Determine the (X, Y) coordinate at the center of the cell enclosing the given text.  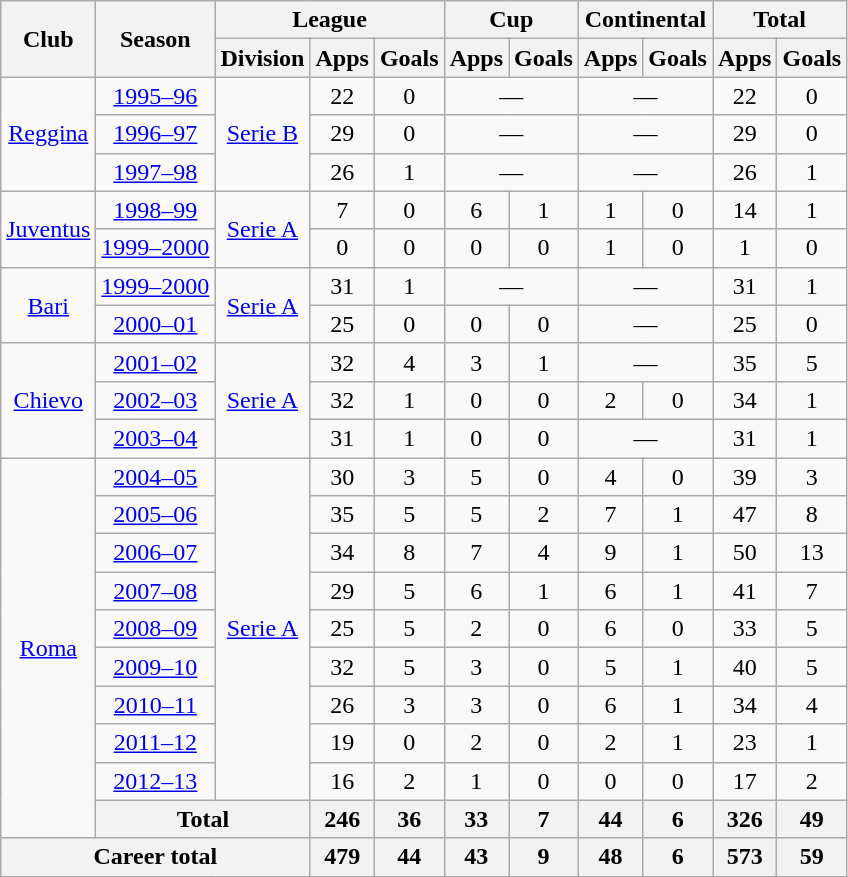
Cup (511, 20)
Season (156, 39)
Roma (48, 648)
41 (744, 591)
1995–96 (156, 96)
Club (48, 39)
2003–04 (156, 438)
Continental (645, 20)
2002–03 (156, 400)
2011–12 (156, 743)
2004–05 (156, 477)
League (330, 20)
Juventus (48, 229)
50 (744, 553)
1996–97 (156, 134)
1998–99 (156, 210)
2008–09 (156, 629)
43 (476, 857)
2000–01 (156, 324)
2006–07 (156, 553)
30 (342, 477)
48 (610, 857)
16 (342, 781)
2001–02 (156, 362)
2012–13 (156, 781)
17 (744, 781)
Bari (48, 305)
Chievo (48, 400)
59 (812, 857)
47 (744, 515)
573 (744, 857)
Serie B (262, 134)
13 (812, 553)
49 (812, 819)
2010–11 (156, 705)
Reggina (48, 134)
479 (342, 857)
2005–06 (156, 515)
Career total (156, 857)
2007–08 (156, 591)
246 (342, 819)
39 (744, 477)
40 (744, 667)
19 (342, 743)
326 (744, 819)
2009–10 (156, 667)
36 (409, 819)
Division (262, 58)
14 (744, 210)
23 (744, 743)
1997–98 (156, 172)
